Provide the (X, Y) coordinate of the cell's center where the given text is located.  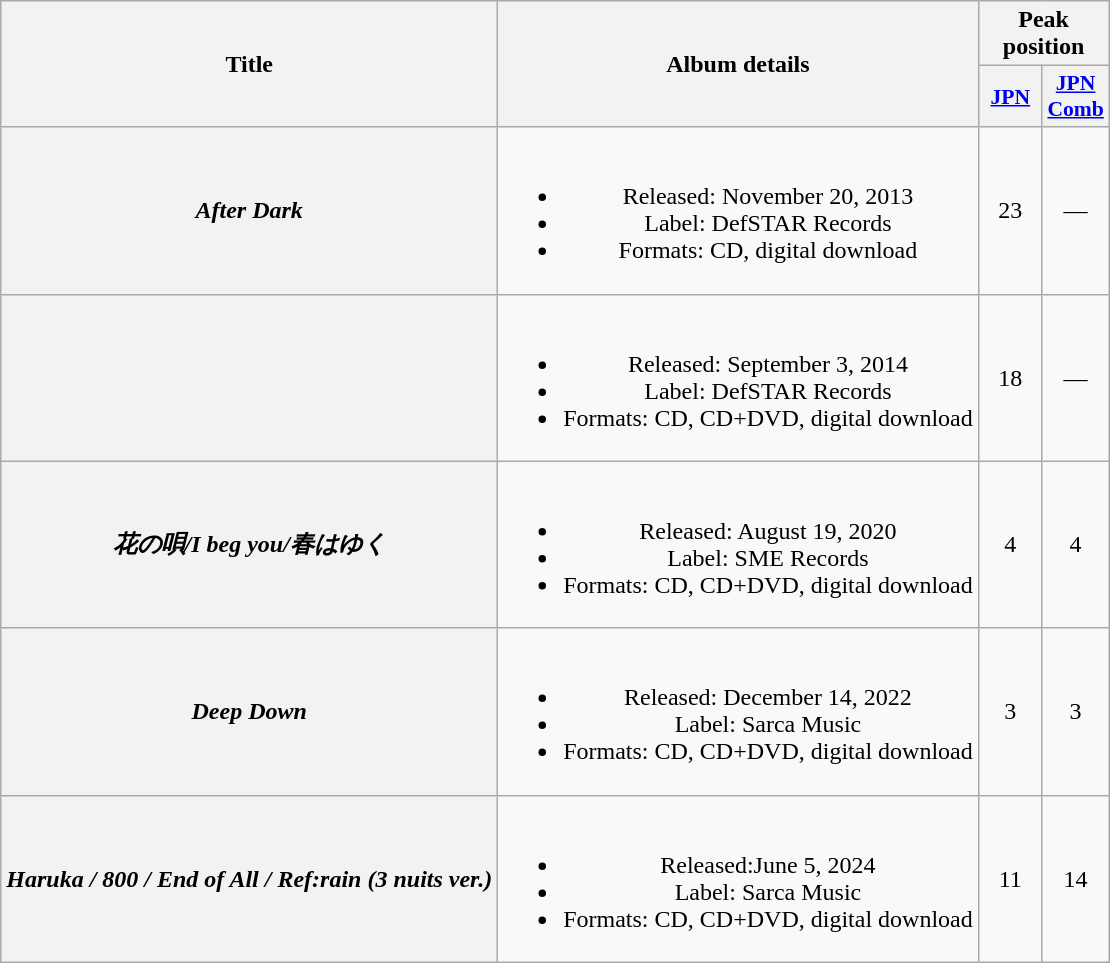
Haruka / 800 / End of All / Ref:rain (3 nuits ver.) (250, 878)
Released: August 19, 2020Label: SME RecordsFormats: CD, CD+DVD, digital download (738, 544)
Released:June 5, 2024Label: Sarca MusicFormats: CD, CD+DVD, digital download (738, 878)
14 (1076, 878)
23 (1010, 210)
Deep Down (250, 712)
JPNComb (1076, 96)
Album details (738, 64)
11 (1010, 878)
Title (250, 64)
Peak position (1044, 34)
Released: September 3, 2014Label: DefSTAR RecordsFormats: CD, CD+DVD, digital download (738, 378)
18 (1010, 378)
花の唄/I beg you/春はゆく (250, 544)
JPN (1010, 96)
Released: November 20, 2013Label: DefSTAR RecordsFormats: CD, digital download (738, 210)
Released: December 14, 2022Label: Sarca MusicFormats: CD, CD+DVD, digital download (738, 712)
After Dark (250, 210)
